Determine the (X, Y) coordinate at the center of the cell enclosing the given text.  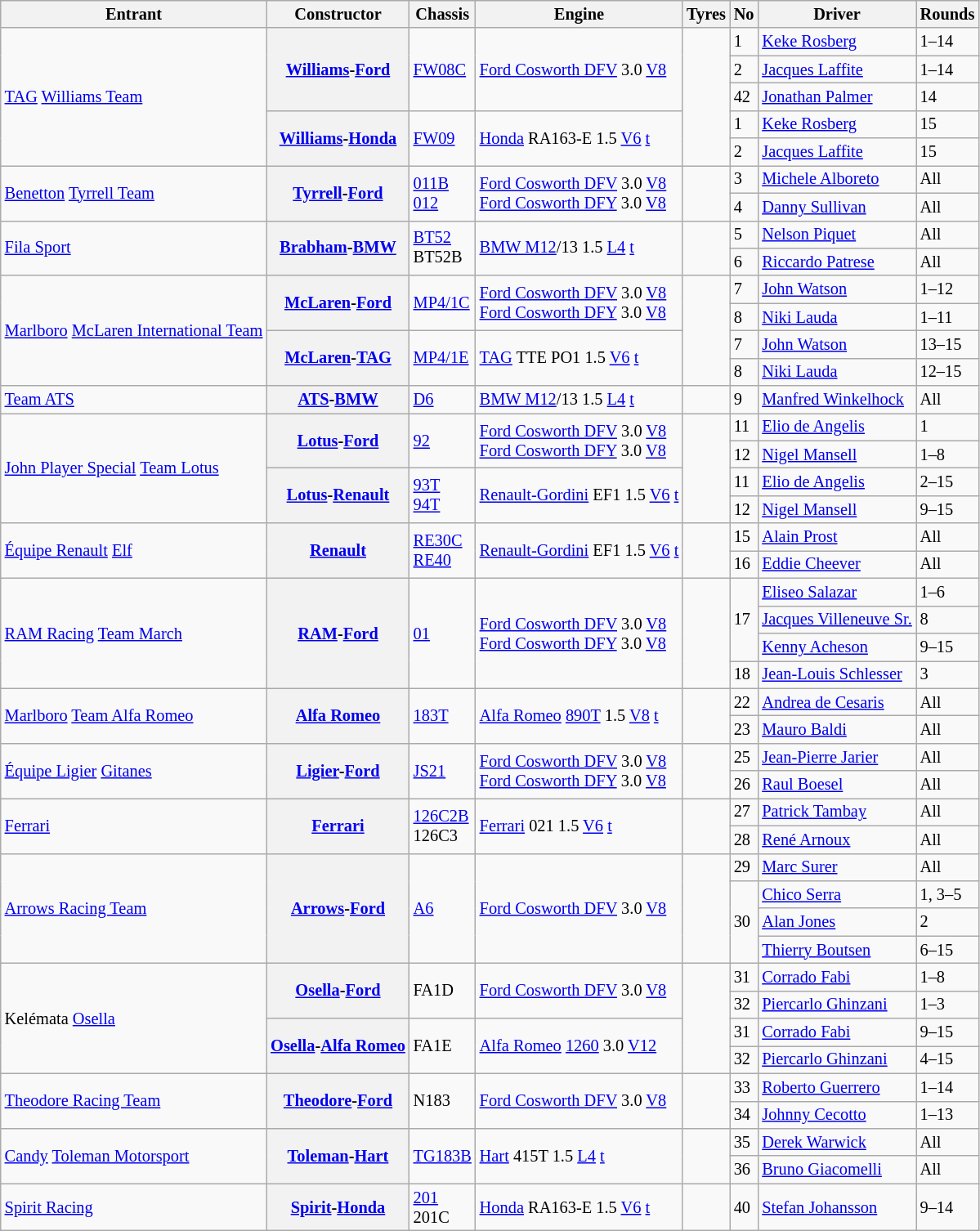
25 (744, 757)
23 (744, 729)
Alan Jones (837, 922)
MP4/1E (443, 358)
Équipe Ligier Gitanes (134, 770)
33 (744, 1087)
18 (744, 674)
Bruno Giacomelli (837, 1170)
Williams-Honda (338, 137)
17 (744, 620)
Osella-Ford (338, 991)
A6 (443, 909)
42 (744, 96)
Spirit-Honda (338, 1207)
Lotus-Renault (338, 495)
6–15 (948, 950)
Nelson Piquet (837, 235)
1–3 (948, 1005)
2–15 (948, 481)
TAG TTE PO1 1.5 V6 t (579, 358)
John Player Special Team Lotus (134, 468)
4–15 (948, 1059)
MP4/1C (443, 302)
Danny Sullivan (837, 207)
22 (744, 702)
No (744, 14)
Arrows-Ford (338, 909)
92 (443, 440)
28 (744, 839)
René Arnoux (837, 839)
126C2B126C3 (443, 826)
12–15 (948, 372)
Team ATS (134, 400)
Rounds (948, 14)
Fila Sport (134, 248)
4 (744, 207)
27 (744, 812)
Jonathan Palmer (837, 96)
Raul Boesel (837, 785)
Entrant (134, 14)
ATS-BMW (338, 400)
Michele Alboreto (837, 179)
McLaren-TAG (338, 358)
Tyrrell-Ford (338, 193)
Marlboro Team Alfa Romeo (134, 716)
30 (744, 922)
1–11 (948, 317)
Manfred Winkelhock (837, 400)
FW08C (443, 69)
Chassis (443, 14)
9 (744, 400)
Theodore Racing Team (134, 1100)
FW09 (443, 137)
Williams-Ford (338, 69)
35 (744, 1142)
6 (744, 262)
Chico Serra (837, 894)
13–15 (948, 344)
RAM Racing Team March (134, 633)
Engine (579, 14)
McLaren-Ford (338, 302)
1–12 (948, 289)
Thierry Boutsen (837, 950)
1–6 (948, 592)
Alfa Romeo 890T 1.5 V8 t (579, 716)
26 (744, 785)
36 (744, 1170)
Brabham-BMW (338, 248)
14 (948, 96)
Eddie Cheever (837, 564)
34 (744, 1115)
1–13 (948, 1115)
Spirit Racing (134, 1207)
Alfa Romeo (338, 716)
1, 3–5 (948, 894)
N183 (443, 1100)
Johnny Cecotto (837, 1115)
201201C (443, 1207)
40 (744, 1207)
Stefan Johansson (837, 1207)
Marlboro McLaren International Team (134, 330)
FA1D (443, 991)
Lotus-Ford (338, 440)
Ligier-Ford (338, 770)
Constructor (338, 14)
TAG Williams Team (134, 96)
Derek Warwick (837, 1142)
Alfa Romeo 1260 3.0 V12 (579, 1046)
9–14 (948, 1207)
Candy Toleman Motorsport (134, 1156)
Benetton Tyrrell Team (134, 193)
Patrick Tambay (837, 812)
JS21 (443, 770)
Kenny Acheson (837, 647)
Équipe Renault Elf (134, 551)
Osella-Alfa Romeo (338, 1046)
Jacques Villeneuve Sr. (837, 620)
Toleman-Hart (338, 1156)
Jean-Louis Schlesser (837, 674)
TG183B (443, 1156)
Ferrari 021 1.5 V6 t (579, 826)
RAM-Ford (338, 633)
Theodore-Ford (338, 1100)
29 (744, 867)
Alain Prost (837, 537)
Driver (837, 14)
01 (443, 633)
Tyres (706, 14)
RE30CRE40 (443, 551)
D6 (443, 400)
011B012 (443, 193)
Kelémata Osella (134, 1018)
16 (744, 564)
Renault (338, 551)
Roberto Guerrero (837, 1087)
Hart 415T 1.5 L4 t (579, 1156)
5 (744, 235)
Marc Surer (837, 867)
Jean-Pierre Jarier (837, 757)
Mauro Baldi (837, 729)
Riccardo Patrese (837, 262)
BT52BT52B (443, 248)
183T (443, 716)
FA1E (443, 1046)
93T94T (443, 495)
Andrea de Cesaris (837, 702)
Arrows Racing Team (134, 909)
Eliseo Salazar (837, 592)
